Identify which cell holds the provided text, then report its (x, y) central coordinate. 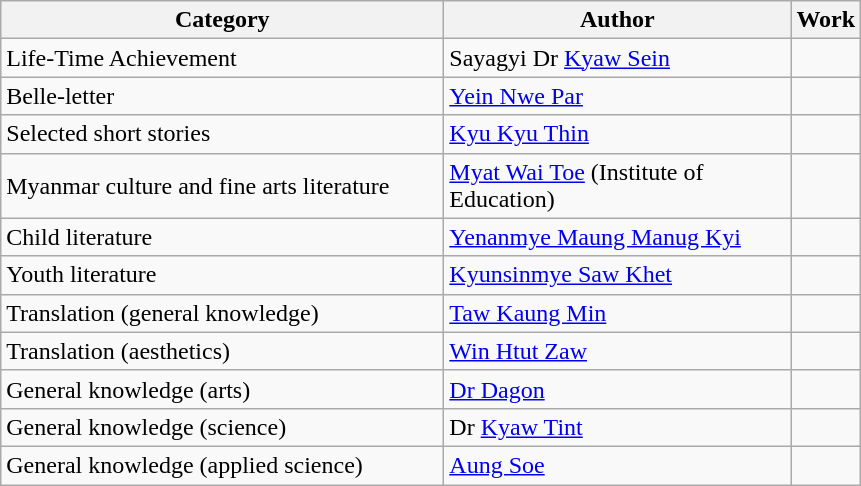
Yein Nwe Par (618, 96)
General knowledge (science) (222, 427)
Category (222, 20)
Work (826, 20)
Myat Wai Toe (Institute of Education) (618, 186)
Aung Soe (618, 465)
General knowledge (applied science) (222, 465)
Sayagyi Dr Kyaw Sein (618, 58)
Dr Dagon (618, 389)
Kyu Kyu Thin (618, 134)
Child literature (222, 237)
General knowledge (arts) (222, 389)
Dr Kyaw Tint (618, 427)
Life-Time Achievement (222, 58)
Belle-letter (222, 96)
Win Htut Zaw (618, 351)
Youth literature (222, 275)
Translation (aesthetics) (222, 351)
Author (618, 20)
Myanmar culture and fine arts literature (222, 186)
Yenanmye Maung Manug Kyi (618, 237)
Translation (general knowledge) (222, 313)
Taw Kaung Min (618, 313)
Selected short stories (222, 134)
Kyunsinmye Saw Khet (618, 275)
